Provide the (x, y) coordinate of the cell's center where the given text is located.  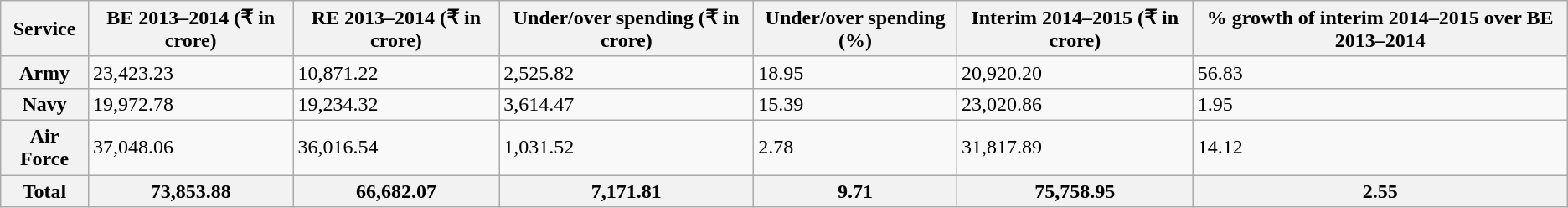
% growth of interim 2014–2015 over BE 2013–2014 (1380, 29)
23,020.86 (1075, 104)
18.95 (856, 72)
Total (45, 190)
Service (45, 29)
9.71 (856, 190)
2.78 (856, 148)
36,016.54 (396, 148)
2.55 (1380, 190)
37,048.06 (191, 148)
Navy (45, 104)
2,525.82 (627, 72)
Air Force (45, 148)
75,758.95 (1075, 190)
20,920.20 (1075, 72)
BE 2013–2014 (₹ in crore) (191, 29)
10,871.22 (396, 72)
14.12 (1380, 148)
31,817.89 (1075, 148)
7,171.81 (627, 190)
15.39 (856, 104)
66,682.07 (396, 190)
Under/over spending (%) (856, 29)
23,423.23 (191, 72)
1,031.52 (627, 148)
1.95 (1380, 104)
19,972.78 (191, 104)
19,234.32 (396, 104)
RE 2013–2014 (₹ in crore) (396, 29)
73,853.88 (191, 190)
3,614.47 (627, 104)
Interim 2014–2015 (₹ in crore) (1075, 29)
Army (45, 72)
Under/over spending (₹ in crore) (627, 29)
56.83 (1380, 72)
